Identify which cell holds the provided text, then report its (x, y) central coordinate. 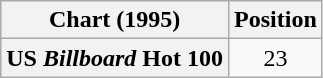
US Billboard Hot 100 (115, 58)
23 (276, 58)
Chart (1995) (115, 20)
Position (276, 20)
